Scan for the cell matching the given text and deliver its (x, y) coordinate at center. 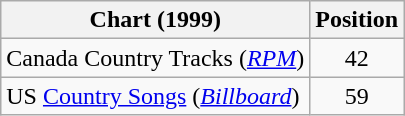
59 (357, 96)
Position (357, 20)
42 (357, 58)
Chart (1999) (156, 20)
US Country Songs (Billboard) (156, 96)
Canada Country Tracks (RPM) (156, 58)
